For the text-containing cell, return its midpoint in [x, y] coordinate format. 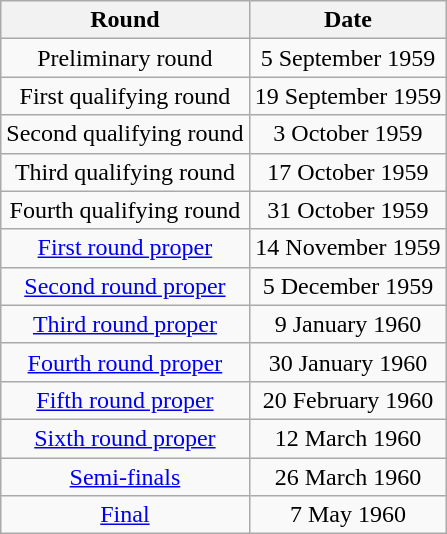
20 February 1960 [348, 400]
Fourth round proper [125, 362]
5 December 1959 [348, 286]
Semi-finals [125, 477]
17 October 1959 [348, 172]
Sixth round proper [125, 438]
Final [125, 515]
26 March 1960 [348, 477]
Preliminary round [125, 58]
31 October 1959 [348, 210]
Round [125, 20]
9 January 1960 [348, 324]
Third round proper [125, 324]
19 September 1959 [348, 96]
Fourth qualifying round [125, 210]
First qualifying round [125, 96]
3 October 1959 [348, 134]
7 May 1960 [348, 515]
14 November 1959 [348, 248]
12 March 1960 [348, 438]
Second round proper [125, 286]
Second qualifying round [125, 134]
Date [348, 20]
5 September 1959 [348, 58]
Fifth round proper [125, 400]
First round proper [125, 248]
Third qualifying round [125, 172]
30 January 1960 [348, 362]
